Return (X, Y) of the center of cell containing provided text 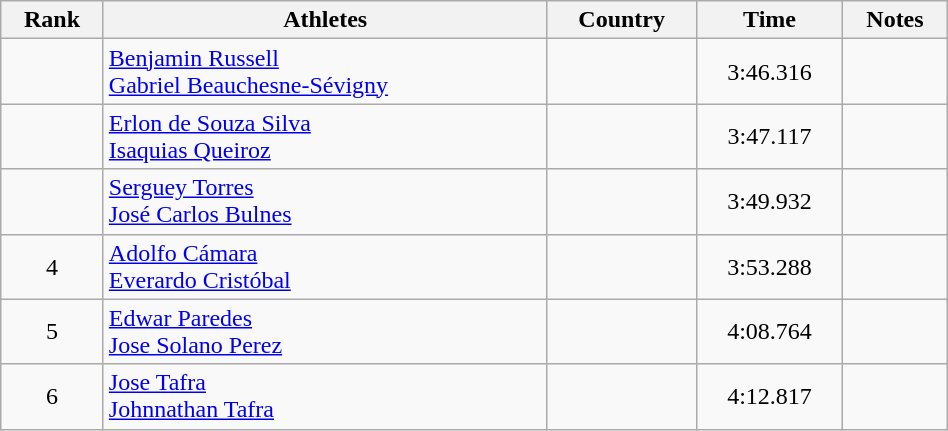
Rank (52, 20)
4:12.817 (769, 396)
Time (769, 20)
4:08.764 (769, 332)
Jose TafraJohnnathan Tafra (325, 396)
Country (622, 20)
Benjamin RussellGabriel Beauchesne-Sévigny (325, 72)
Erlon de Souza Silva Isaquias Queiroz (325, 136)
Athletes (325, 20)
6 (52, 396)
Notes (896, 20)
3:49.932 (769, 202)
Edwar ParedesJose Solano Perez (325, 332)
3:47.117 (769, 136)
3:46.316 (769, 72)
3:53.288 (769, 266)
Adolfo CámaraEverardo Cristóbal (325, 266)
Serguey TorresJosé Carlos Bulnes (325, 202)
5 (52, 332)
4 (52, 266)
